Locate the cell with the specified text and output its [x, y] center coordinate. 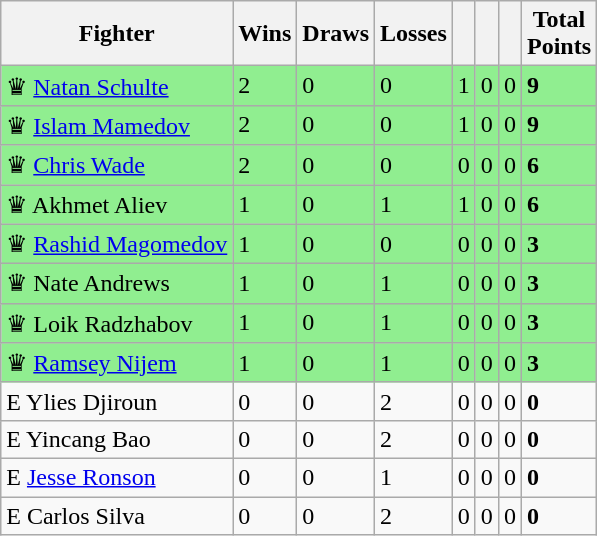
♛ Rashid Magomedov [117, 244]
Losses [414, 34]
♛ Islam Mamedov [117, 125]
Total Points [558, 34]
E Yincang Bao [117, 439]
♛ Ramsey Nijem [117, 363]
♛ Akhmet Aliev [117, 204]
♛ Natan Schulte [117, 86]
♛ Nate Andrews [117, 284]
Fighter [117, 34]
E Ylies Djiroun [117, 401]
Draws [336, 34]
Wins [265, 34]
E Carlos Silva [117, 515]
♛ Loik Radzhabov [117, 323]
E Jesse Ronson [117, 477]
♛ Chris Wade [117, 165]
